Locate the cell with the specified text and output its (X, Y) center coordinate. 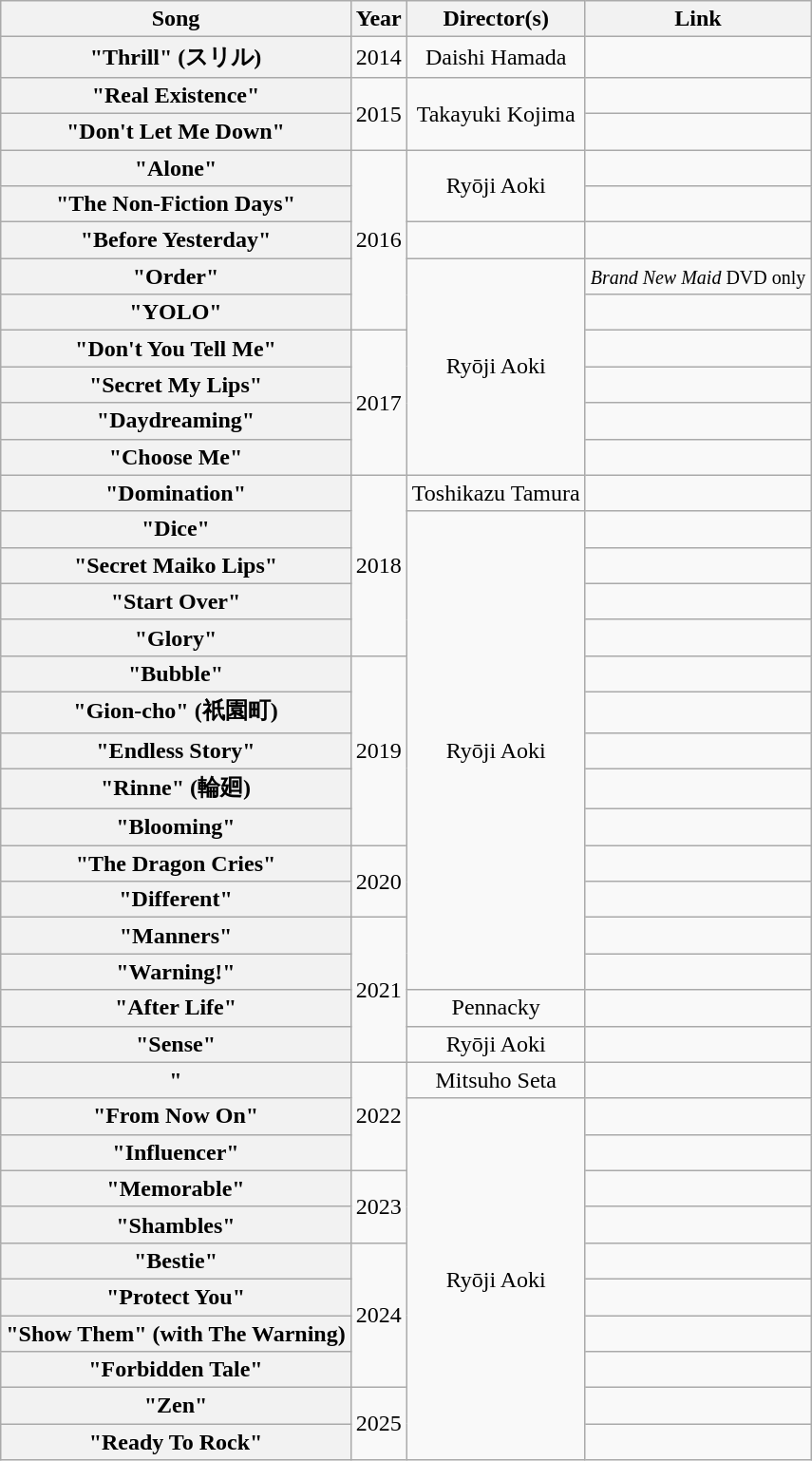
"From Now On" (176, 1116)
Toshikazu Tamura (496, 493)
Director(s) (496, 19)
"Choose Me" (176, 457)
"Manners" (176, 936)
2020 (378, 882)
"Start Over" (176, 601)
Takayuki Kojima (496, 113)
"Different" (176, 900)
"Don't Let Me Down" (176, 131)
2025 (378, 1424)
2014 (378, 57)
"Dice" (176, 529)
2024 (378, 1315)
2021 (378, 990)
"Shambles" (176, 1224)
"Before Yesterday" (176, 240)
"Secret My Lips" (176, 385)
" (176, 1080)
"The Dragon Cries" (176, 863)
Mitsuho Seta (496, 1080)
"Real Existence" (176, 95)
2015 (378, 113)
"Daydreaming" (176, 421)
"Zen" (176, 1406)
"After Life" (176, 1008)
"Forbidden Tale" (176, 1370)
"Warning!" (176, 972)
Pennacky (496, 1008)
Link (698, 19)
"Gion-cho" (祇園町) (176, 712)
2016 (378, 240)
"YOLO" (176, 313)
"Show Them" (with The Warning) (176, 1333)
"Blooming" (176, 827)
"Endless Story" (176, 750)
2018 (378, 565)
"Protect You" (176, 1297)
2017 (378, 403)
"Don't You Tell Me" (176, 349)
"Bestie" (176, 1261)
"Sense" (176, 1044)
"Secret Maiko Lips" (176, 565)
"Influencer" (176, 1152)
"Glory" (176, 637)
Year (378, 19)
Brand New Maid DVD only (698, 276)
"Order" (176, 276)
2022 (378, 1116)
"Ready To Rock" (176, 1442)
"Thrill" (スリル) (176, 57)
"Rinne" (輪廻) (176, 788)
"Memorable" (176, 1188)
2023 (378, 1206)
2019 (378, 750)
"Alone" (176, 168)
"The Non-Fiction Days" (176, 204)
"Bubble" (176, 674)
Daishi Hamada (496, 57)
Song (176, 19)
"Domination" (176, 493)
